Search for the cell housing the specified text and yield its (x, y) center coordinate. 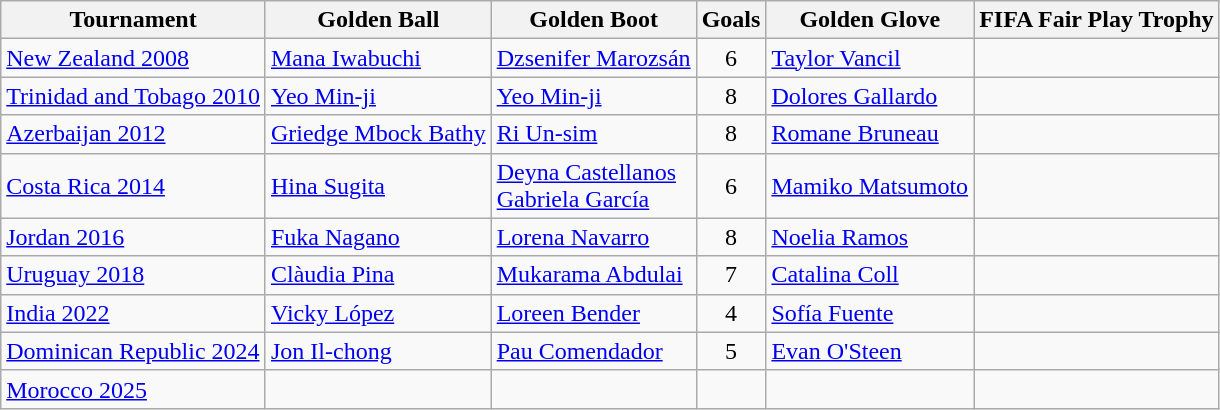
Tournament (134, 20)
Dominican Republic 2024 (134, 351)
Lorena Navarro (594, 237)
FIFA Fair Play Trophy (1097, 20)
Golden Boot (594, 20)
7 (731, 275)
Vicky López (378, 313)
Pau Comendador (594, 351)
Dolores Gallardo (870, 96)
New Zealand 2008 (134, 58)
Noelia Ramos (870, 237)
Fuka Nagano (378, 237)
Evan O'Steen (870, 351)
Sofía Fuente (870, 313)
Jon Il-chong (378, 351)
Loreen Bender (594, 313)
Ri Un-sim (594, 134)
5 (731, 351)
Catalina Coll (870, 275)
Azerbaijan 2012 (134, 134)
Morocco 2025 (134, 389)
Mamiko Matsumoto (870, 186)
Golden Ball (378, 20)
Griedge Mbock Bathy (378, 134)
Dzsenifer Marozsán (594, 58)
Uruguay 2018 (134, 275)
Costa Rica 2014 (134, 186)
Mukarama Abdulai (594, 275)
Golden Glove (870, 20)
Goals (731, 20)
Hina Sugita (378, 186)
4 (731, 313)
Mana Iwabuchi (378, 58)
Jordan 2016 (134, 237)
Deyna Castellanos Gabriela García (594, 186)
Clàudia Pina (378, 275)
Taylor Vancil (870, 58)
Romane Bruneau (870, 134)
Trinidad and Tobago 2010 (134, 96)
India 2022 (134, 313)
